Find where the given text appears and provide that cell's center as (X, Y) coordinate. 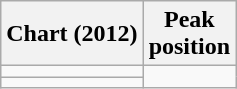
Peakposition (189, 34)
Chart (2012) (72, 34)
